Return the [x, y] coordinate for the center point of the cell that contains the specified text.  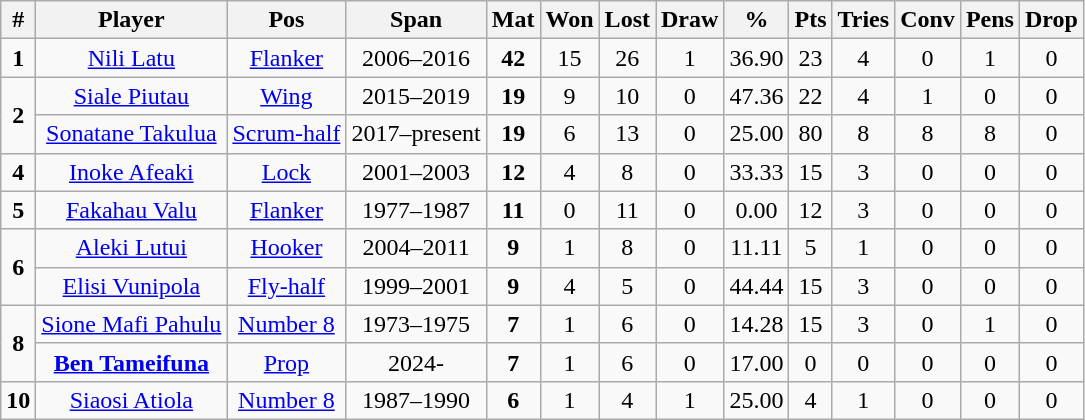
11.11 [756, 248]
Lost [627, 20]
Tries [864, 20]
22 [810, 96]
36.90 [756, 58]
17.00 [756, 362]
Draw [690, 20]
Pens [990, 20]
Inoke Afeaki [132, 172]
80 [810, 134]
Pos [286, 20]
1977–1987 [416, 210]
14.28 [756, 324]
13 [627, 134]
Ben Tameifuna [132, 362]
Pts [810, 20]
Conv [928, 20]
2024- [416, 362]
47.36 [756, 96]
44.44 [756, 286]
% [756, 20]
Wing [286, 96]
2004–2011 [416, 248]
Sonatane Takulua [132, 134]
Drop [1051, 20]
# [18, 20]
42 [513, 58]
Lock [286, 172]
Mat [513, 20]
Siale Piutau [132, 96]
Span [416, 20]
0.00 [756, 210]
2006–2016 [416, 58]
1987–1990 [416, 400]
Sione Mafi Pahulu [132, 324]
Prop [286, 362]
2001–2003 [416, 172]
Siaosi Atiola [132, 400]
33.33 [756, 172]
Fakahau Valu [132, 210]
26 [627, 58]
Nili Latu [132, 58]
Elisi Vunipola [132, 286]
Won [570, 20]
Scrum-half [286, 134]
1999–2001 [416, 286]
1973–1975 [416, 324]
Fly-half [286, 286]
Aleki Lutui [132, 248]
2017–present [416, 134]
23 [810, 58]
Hooker [286, 248]
2 [18, 115]
2015–2019 [416, 96]
Player [132, 20]
